Pinpoint the cell where the given text exists, returning its [X, Y] midpoint coordinate. 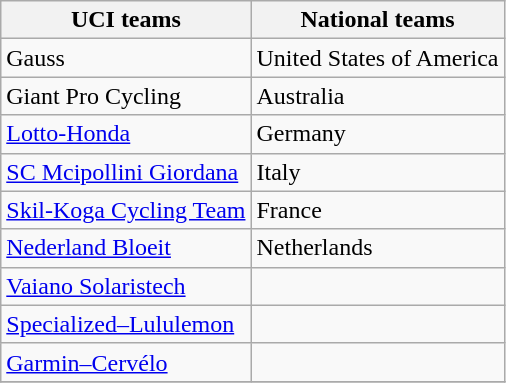
Giant Pro Cycling [126, 96]
France [378, 210]
UCI teams [126, 20]
Netherlands [378, 248]
United States of America [378, 58]
Skil-Koga Cycling Team [126, 210]
Australia [378, 96]
Nederland Bloeit [126, 248]
National teams [378, 20]
SC Mcipollini Giordana [126, 172]
Vaiano Solaristech [126, 286]
Germany [378, 134]
Lotto-Honda [126, 134]
Italy [378, 172]
Garmin–Cervélo [126, 362]
Specialized–Lululemon [126, 324]
Gauss [126, 58]
